Return [X, Y] of the center of cell containing provided text 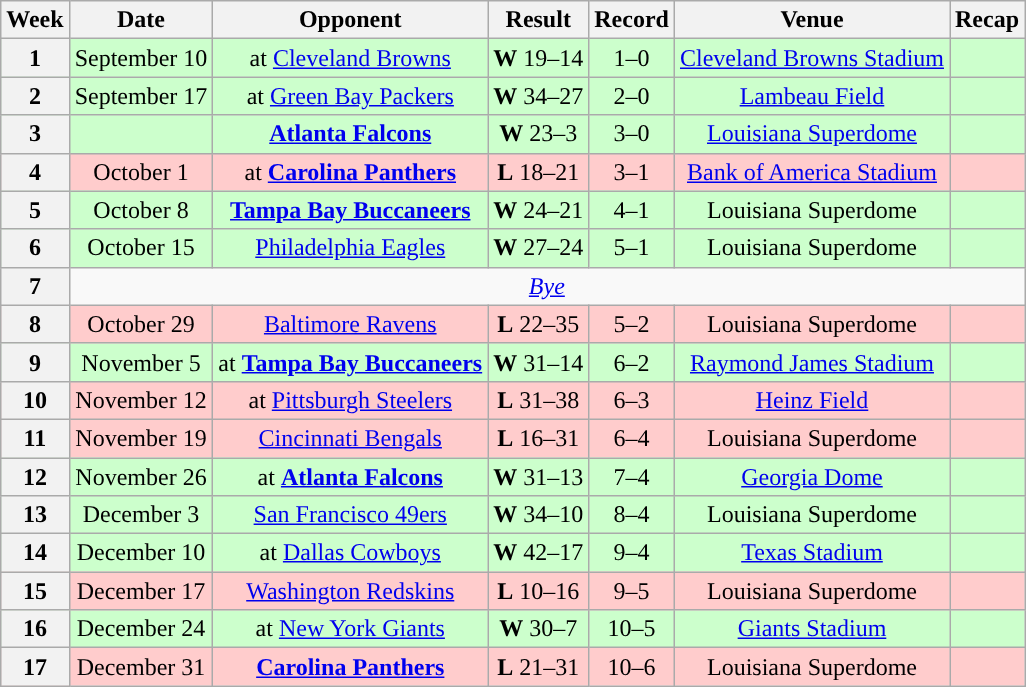
8 [35, 324]
December 3 [141, 515]
at New York Giants [350, 629]
Week [35, 20]
2–0 [632, 96]
L 16–31 [538, 438]
1–0 [632, 58]
16 [35, 629]
Result [538, 20]
9 [35, 362]
15 [35, 591]
Bank of America Stadium [812, 172]
November 5 [141, 362]
Philadelphia Eagles [350, 248]
7 [35, 286]
November 19 [141, 438]
Georgia Dome [812, 477]
5–1 [632, 248]
2 [35, 96]
Opponent [350, 20]
L 10–16 [538, 591]
at Pittsburgh Steelers [350, 400]
9–4 [632, 553]
San Francisco 49ers [350, 515]
December 24 [141, 629]
W 31–14 [538, 362]
6–2 [632, 362]
4–1 [632, 210]
13 [35, 515]
December 31 [141, 667]
W 34–10 [538, 515]
14 [35, 553]
17 [35, 667]
Heinz Field [812, 400]
10–6 [632, 667]
Washington Redskins [350, 591]
4 [35, 172]
9–5 [632, 591]
Bye [546, 286]
L 18–21 [538, 172]
Giants Stadium [812, 629]
10–5 [632, 629]
3 [35, 134]
Date [141, 20]
Carolina Panthers [350, 667]
W 19–14 [538, 58]
L 22–35 [538, 324]
October 15 [141, 248]
3–0 [632, 134]
W 24–21 [538, 210]
December 10 [141, 553]
L 21–31 [538, 667]
12 [35, 477]
10 [35, 400]
at Cleveland Browns [350, 58]
5–2 [632, 324]
at Tampa Bay Buccaneers [350, 362]
at Carolina Panthers [350, 172]
8–4 [632, 515]
at Atlanta Falcons [350, 477]
Baltimore Ravens [350, 324]
September 17 [141, 96]
Cleveland Browns Stadium [812, 58]
3–1 [632, 172]
7–4 [632, 477]
5 [35, 210]
W 23–3 [538, 134]
November 26 [141, 477]
L 31–38 [538, 400]
Cincinnati Bengals [350, 438]
October 1 [141, 172]
6 [35, 248]
October 29 [141, 324]
October 8 [141, 210]
6–4 [632, 438]
Texas Stadium [812, 553]
November 12 [141, 400]
Tampa Bay Buccaneers [350, 210]
11 [35, 438]
W 31–13 [538, 477]
Venue [812, 20]
1 [35, 58]
W 42–17 [538, 553]
6–3 [632, 400]
Lambeau Field [812, 96]
at Dallas Cowboys [350, 553]
Recap [988, 20]
Atlanta Falcons [350, 134]
Raymond James Stadium [812, 362]
Record [632, 20]
W 27–24 [538, 248]
W 34–27 [538, 96]
September 10 [141, 58]
December 17 [141, 591]
W 30–7 [538, 629]
at Green Bay Packers [350, 96]
